From the cell containing the given text, extract its center point as (x, y) coordinate. 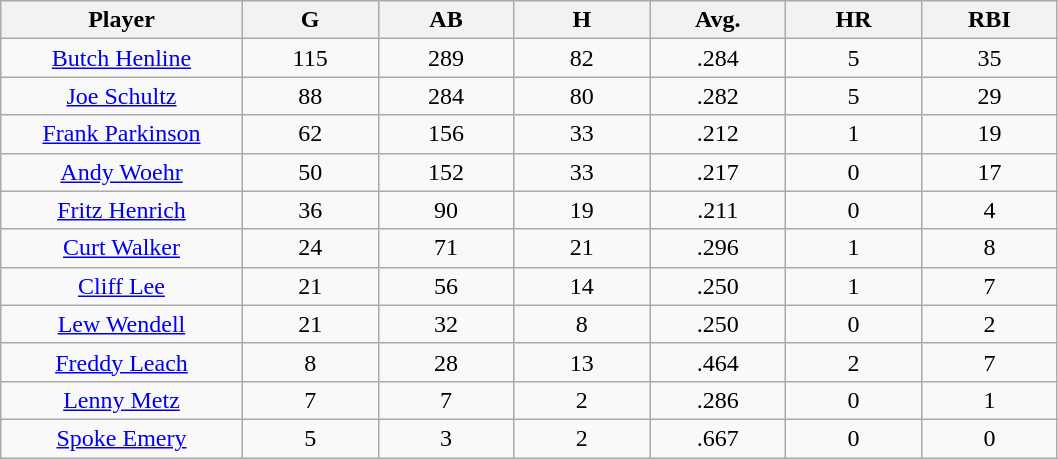
Butch Henline (122, 58)
284 (446, 96)
Curt Walker (122, 248)
29 (989, 96)
14 (582, 286)
156 (446, 134)
.464 (718, 362)
.217 (718, 172)
28 (446, 362)
3 (446, 438)
36 (310, 210)
71 (446, 248)
Freddy Leach (122, 362)
82 (582, 58)
Frank Parkinson (122, 134)
50 (310, 172)
80 (582, 96)
Spoke Emery (122, 438)
Andy Woehr (122, 172)
56 (446, 286)
17 (989, 172)
.296 (718, 248)
.211 (718, 210)
88 (310, 96)
Player (122, 20)
62 (310, 134)
289 (446, 58)
.667 (718, 438)
24 (310, 248)
35 (989, 58)
G (310, 20)
.284 (718, 58)
Lew Wendell (122, 324)
H (582, 20)
4 (989, 210)
115 (310, 58)
13 (582, 362)
Fritz Henrich (122, 210)
Cliff Lee (122, 286)
Lenny Metz (122, 400)
32 (446, 324)
152 (446, 172)
Joe Schultz (122, 96)
.286 (718, 400)
AB (446, 20)
Avg. (718, 20)
RBI (989, 20)
.212 (718, 134)
HR (854, 20)
.282 (718, 96)
90 (446, 210)
